For the text-containing cell, return its midpoint in [x, y] coordinate format. 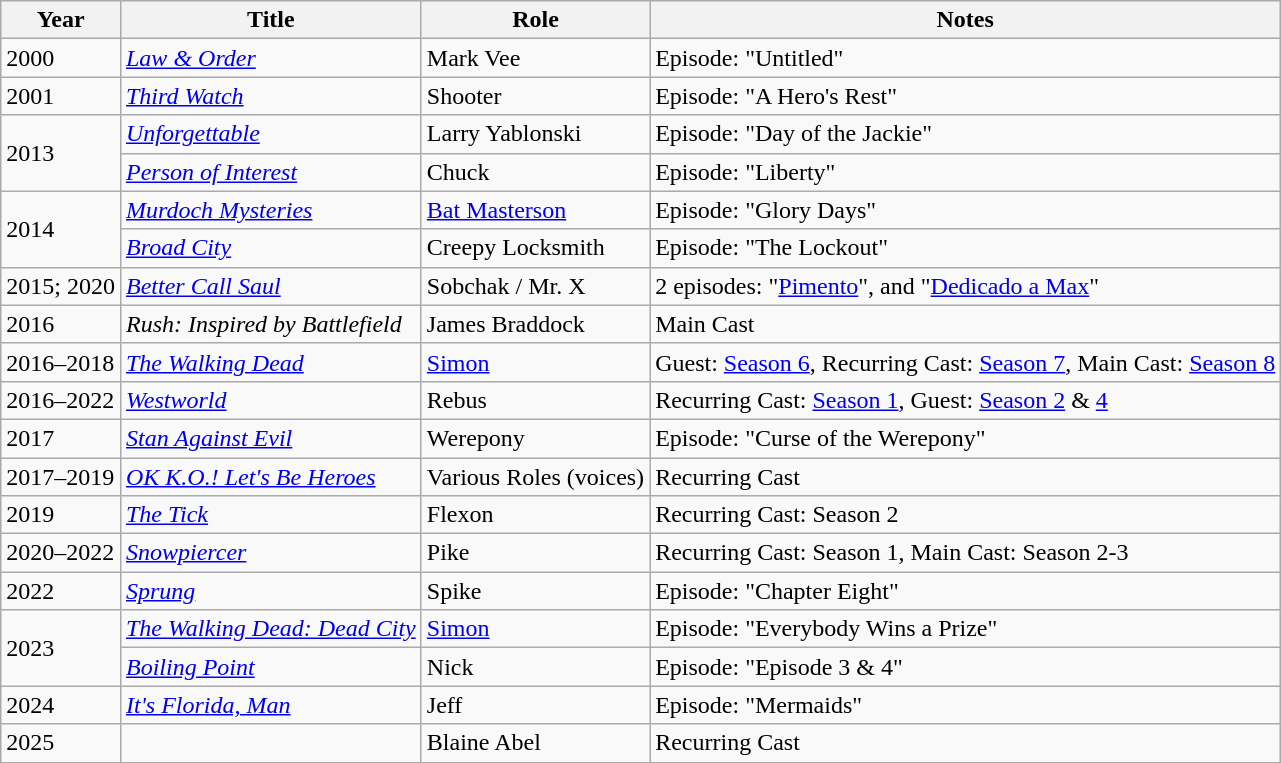
Episode: "Chapter Eight" [966, 591]
2016 [61, 324]
2020–2022 [61, 553]
Snowpiercer [270, 553]
Spike [535, 591]
Murdoch Mysteries [270, 210]
Mark Vee [535, 58]
Role [535, 20]
2014 [61, 229]
2001 [61, 96]
Episode: "Untitled" [966, 58]
Shooter [535, 96]
2023 [61, 648]
Recurring Cast: Season 1, Main Cast: Season 2-3 [966, 553]
Episode: "Everybody Wins a Prize" [966, 629]
2017 [61, 438]
Sobchak / Mr. X [535, 286]
2015; 2020 [61, 286]
Person of Interest [270, 172]
2013 [61, 153]
Nick [535, 667]
Main Cast [966, 324]
Unforgettable [270, 134]
Westworld [270, 400]
2022 [61, 591]
Episode: "Curse of the Werepony" [966, 438]
Pike [535, 553]
It's Florida, Man [270, 705]
2 episodes: "Pimento", and "Dedicado a Max" [966, 286]
Episode: "A Hero's Rest" [966, 96]
James Braddock [535, 324]
2000 [61, 58]
Werepony [535, 438]
Episode: "Glory Days" [966, 210]
Chuck [535, 172]
Episode: "Mermaids" [966, 705]
2025 [61, 743]
Bat Masterson [535, 210]
Recurring Cast: Season 1, Guest: Season 2 & 4 [966, 400]
Title [270, 20]
Flexon [535, 515]
Larry Yablonski [535, 134]
Rush: Inspired by Battlefield [270, 324]
2016–2018 [61, 362]
2016–2022 [61, 400]
2024 [61, 705]
Law & Order [270, 58]
The Walking Dead: Dead City [270, 629]
Blaine Abel [535, 743]
Episode: "Liberty" [966, 172]
Broad City [270, 248]
Sprung [270, 591]
Creepy Locksmith [535, 248]
Better Call Saul [270, 286]
Boiling Point [270, 667]
Episode: "Day of the Jackie" [966, 134]
Notes [966, 20]
The Walking Dead [270, 362]
Guest: Season 6, Recurring Cast: Season 7, Main Cast: Season 8 [966, 362]
OK K.O.! Let's Be Heroes [270, 477]
2019 [61, 515]
Rebus [535, 400]
The Tick [270, 515]
Third Watch [270, 96]
Episode: "Episode 3 & 4" [966, 667]
Various Roles (voices) [535, 477]
2017–2019 [61, 477]
Episode: "The Lockout" [966, 248]
Jeff [535, 705]
Recurring Cast: Season 2 [966, 515]
Year [61, 20]
Stan Against Evil [270, 438]
